Extract the [x, y] coordinate from the center of the cell holding the provided text.  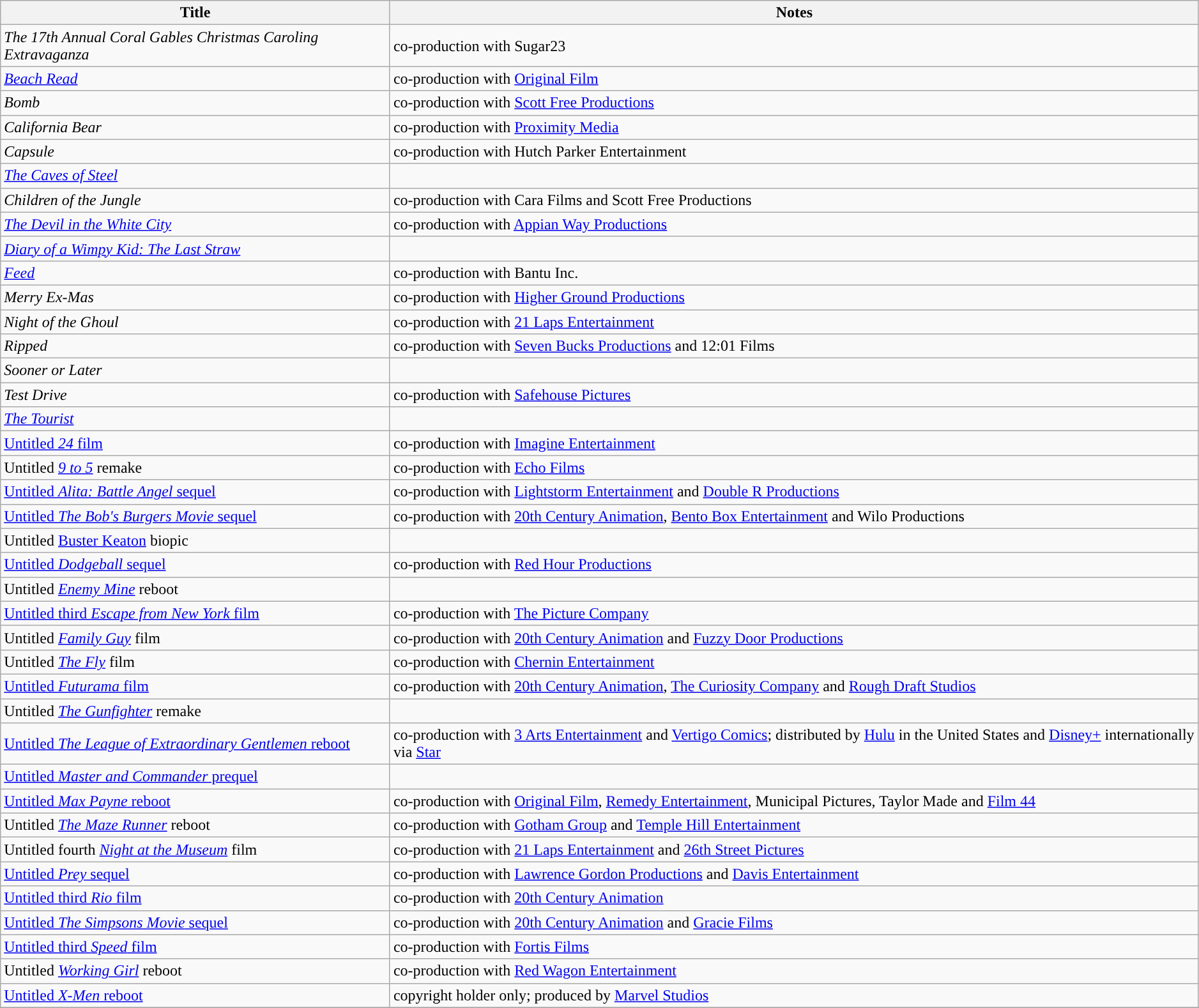
Untitled The Fly film [195, 662]
Untitled Master and Commander prequel [195, 777]
Feed [195, 273]
Sooner or Later [195, 370]
Untitled Alita: Battle Angel sequel [195, 492]
co-production with Chernin Entertainment [794, 662]
co-production with The Picture Company [794, 613]
Bomb [195, 103]
Untitled 9 to 5 remake [195, 468]
co-production with Echo Films [794, 468]
Untitled third Speed film [195, 947]
Title [195, 13]
co-production with 20th Century Animation and Fuzzy Door Productions [794, 638]
co-production with Cara Films and Scott Free Productions [794, 200]
co-production with Imagine Entertainment [794, 443]
co-production with Proximity Media [794, 127]
copyright holder only; produced by Marvel Studios [794, 995]
Night of the Ghoul [195, 321]
Untitled The Bob's Burgers Movie sequel [195, 516]
Untitled Family Guy film [195, 638]
Untitled Working Girl reboot [195, 971]
Capsule [195, 151]
The Caves of Steel [195, 176]
co-production with 21 Laps Entertainment [794, 321]
co-production with Scott Free Productions [794, 103]
Untitled Prey sequel [195, 874]
Untitled The Gunfighter remake [195, 711]
The Tourist [195, 419]
Untitled Dodgeball sequel [195, 565]
co-production with 3 Arts Entertainment and Vertigo Comics; distributed by Hulu in the United States and Disney+ internationally via Star [794, 744]
Untitled The Simpsons Movie sequel [195, 922]
co-production with Fortis Films [794, 947]
co-production with 20th Century Animation, The Curiosity Company and Rough Draft Studios [794, 686]
Untitled Max Payne reboot [195, 801]
Untitled 24 film [195, 443]
Untitled Buster Keaton biopic [195, 540]
co-production with Red Wagon Entertainment [794, 971]
The 17th Annual Coral Gables Christmas Caroling Extravaganza [195, 46]
co-production with Original Film [794, 79]
co-production with Bantu Inc. [794, 273]
Untitled third Escape from New York film [195, 613]
co-production with 21 Laps Entertainment and 26th Street Pictures [794, 850]
co-production with 20th Century Animation, Bento Box Entertainment and Wilo Productions [794, 516]
Untitled The League of Extraordinary Gentlemen reboot [195, 744]
co-production with Original Film, Remedy Entertainment, Municipal Pictures, Taylor Made and Film 44 [794, 801]
Untitled third Rio film [195, 898]
co-production with Appian Way Productions [794, 224]
Diary of a Wimpy Kid: The Last Straw [195, 248]
Beach Read [195, 79]
Untitled Futurama film [195, 686]
Untitled The Maze Runner reboot [195, 825]
co-production with Lightstorm Entertainment and Double R Productions [794, 492]
Untitled Enemy Mine reboot [195, 589]
Ripped [195, 346]
Children of the Jungle [195, 200]
co-production with Lawrence Gordon Productions and Davis Entertainment [794, 874]
Notes [794, 13]
co-production with Gotham Group and Temple Hill Entertainment [794, 825]
co-production with 20th Century Animation and Gracie Films [794, 922]
co-production with Higher Ground Productions [794, 297]
Test Drive [195, 395]
co-production with Hutch Parker Entertainment [794, 151]
co-production with Seven Bucks Productions and 12:01 Films [794, 346]
Untitled fourth Night at the Museum film [195, 850]
Untitled X-Men reboot [195, 995]
California Bear [195, 127]
co-production with 20th Century Animation [794, 898]
Merry Ex-Mas [195, 297]
co-production with Sugar23 [794, 46]
co-production with Red Hour Productions [794, 565]
The Devil in the White City [195, 224]
co-production with Safehouse Pictures [794, 395]
